Determine the [x, y] coordinate at the center of the cell enclosing the given text.  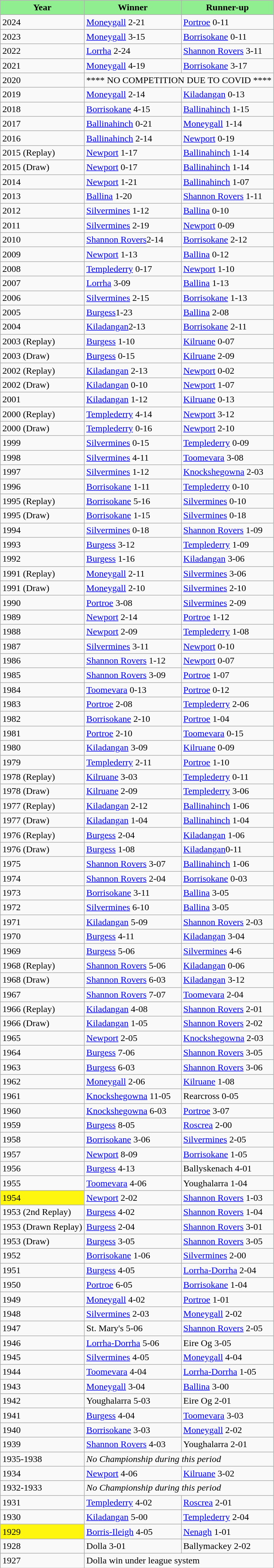
Portroe 1-07 [228, 675]
1935-1938 [42, 1459]
Shannon Rovers 3-07 [133, 864]
Borrisokane 1-15 [133, 516]
2020 [42, 80]
2006 [42, 298]
Winner [133, 8]
Ballina 3-00 [228, 1386]
1977 (Draw) [42, 820]
Burgess 4-02 [133, 1212]
1972 [42, 908]
Silvermines 2-03 [133, 1314]
1976 (Replay) [42, 835]
Templederry 2-06 [228, 704]
Shannon Rovers 3-01 [228, 1227]
Moneygall 2-10 [133, 588]
Borrisokane 5-16 [133, 501]
1980 [42, 748]
Shannon Rovers 1-12 [133, 661]
1971 [42, 922]
Shannon Rovers 7-07 [133, 994]
Burgess 1-16 [133, 559]
Youghalarra 2-01 [228, 1444]
Shannon Rovers 4-03 [133, 1444]
Moneygall 2-06 [133, 1081]
Lorrha 3-09 [133, 283]
1996 [42, 487]
2003 (Draw) [42, 356]
Kilruane 0-09 [228, 748]
Moneygall 2-11 [133, 574]
Ballina 0-10 [228, 211]
Kiladangan 5-09 [133, 922]
1950 [42, 1285]
Burgess 8-05 [133, 1125]
1958 [42, 1140]
Lorrha-Dorrha 1-05 [228, 1372]
Ballinahinch 1-15 [228, 109]
Templederry 0-10 [228, 487]
Ballina 1-20 [133, 196]
Newport 0-10 [228, 646]
Moneygall 1-14 [228, 124]
Borrisokane 2-12 [228, 240]
Templederry 0-11 [228, 777]
Borrisokane 3-17 [228, 66]
Newport 0-02 [228, 370]
Newport 1-10 [228, 269]
Ballinahinch 2-14 [133, 138]
1962 [42, 1081]
2023 [42, 37]
Kiladangan0-11 [228, 849]
1976 (Draw) [42, 849]
Portroe 2-08 [133, 704]
Silvermines 4-05 [133, 1358]
Ballina 2-08 [228, 312]
1934 [42, 1473]
Ballinahinch 1-04 [228, 820]
Portroe 1-04 [228, 719]
Shannon Rovers 5-06 [133, 966]
Burgess 3-05 [133, 1241]
Shannon Rovers 3-11 [228, 51]
1960 [42, 1111]
Borrisokane 3-11 [133, 893]
Kiladangan 0-06 [228, 966]
Newport 1-13 [133, 254]
1983 [42, 704]
1982 [42, 719]
Silvermines 2-05 [228, 1140]
Burgess 4-13 [133, 1169]
Burgess 1-10 [133, 341]
Portroe 6-05 [133, 1285]
2022 [42, 51]
Shannon Rovers 1-11 [228, 196]
1994 [42, 530]
Toomevara 3-03 [228, 1415]
1943 [42, 1386]
Newport 2-02 [133, 1198]
Silvermines 2-19 [133, 225]
1970 [42, 937]
1978 (Draw) [42, 791]
Burgess1-23 [133, 312]
Newport 1-21 [133, 182]
Portroe 0-12 [228, 690]
Youghalarra 5-03 [133, 1401]
Borrisokane 1-06 [133, 1256]
Burgess 3-12 [133, 545]
Templederry 2-04 [228, 1517]
Moneygall 4-02 [133, 1299]
Shannon Rovers2-14 [133, 240]
1946 [42, 1343]
Borrisokane 1-13 [228, 298]
1952 [42, 1256]
Newport 1-07 [228, 385]
Burgess 4-04 [133, 1415]
1985 [42, 675]
Toomevara 4-06 [133, 1183]
1991 (Replay) [42, 574]
1975 [42, 864]
2007 [42, 283]
Year [42, 8]
1992 [42, 559]
Eire Og 2-01 [228, 1401]
Newport 0-09 [228, 225]
Newport 0-07 [228, 661]
2009 [42, 254]
Burgess 7-06 [133, 1052]
Burgess 5-06 [133, 951]
Borrisokane 3-03 [133, 1430]
Burgess 4-11 [133, 937]
Templederry 1-08 [228, 631]
1969 [42, 951]
2000 (Replay) [42, 414]
Templederry 4-02 [133, 1502]
Newport 2-09 [133, 631]
Borrisokane 3-06 [133, 1140]
1991 (Draw) [42, 588]
2018 [42, 109]
Eire Og 3-05 [228, 1343]
2015 (Draw) [42, 167]
Templederry 4-14 [133, 414]
Portroe 2-10 [133, 733]
1940 [42, 1430]
Dolla 3-01 [133, 1546]
1981 [42, 733]
1974 [42, 878]
Kiladangan 0-13 [228, 95]
Toomevara 0-13 [133, 690]
1927 [42, 1560]
Silvermines 2-09 [228, 602]
Kiladangan 1-06 [228, 835]
Newport 2-14 [133, 617]
Kiladangan 1-04 [133, 820]
2004 [42, 327]
2011 [42, 225]
Moneygall 3-15 [133, 37]
Lorrha 2-24 [133, 51]
Borrisokane 0-11 [228, 37]
Portroe 1-10 [228, 762]
1948 [42, 1314]
Toomevara 2-04 [228, 994]
Moneygall 4-04 [228, 1358]
Shannon Rovers 1-03 [228, 1198]
1949 [42, 1299]
1954 [42, 1198]
2015 (Replay) [42, 153]
St. Mary's 5-06 [133, 1328]
1953 (Drawn Replay) [42, 1227]
Kilruane 1-08 [228, 1081]
Runner-up [228, 8]
Ballina 1-13 [228, 283]
Borrisokane 2-11 [228, 327]
Kilruane 0-13 [228, 399]
Portroe 3-07 [228, 1111]
Shannon Rovers 6-03 [133, 980]
Templederry 1-09 [228, 545]
Lorrha-Dorrha 2-04 [228, 1270]
Roscrea 2-00 [228, 1125]
Borris-Ileigh 4-05 [133, 1531]
Kiladangan 5-00 [133, 1517]
Shannon Rovers 2-04 [133, 878]
1999 [42, 443]
Silvermines 2-15 [133, 298]
Ballina 0-12 [228, 254]
1953 (Draw) [42, 1241]
2017 [42, 124]
Newport 0-19 [228, 138]
1929 [42, 1531]
Templederry 0-17 [133, 269]
Ballinahinch 1-07 [228, 182]
Toomevara 3-08 [228, 458]
1945 [42, 1358]
Shannon Rovers 3-09 [133, 675]
Borrisokane 4-15 [133, 109]
**** NO COMPETITION DUE TO COVID **** [179, 80]
Kiladangan 1-05 [133, 1023]
Shannon Rovers 3-06 [228, 1067]
Templederry 0-09 [228, 443]
Kiladangan 3-09 [133, 748]
Roscrea 2-01 [228, 1502]
Newport 2-05 [133, 1038]
1989 [42, 617]
2012 [42, 211]
1990 [42, 602]
2005 [42, 312]
2013 [42, 196]
Ballinahinch 0-21 [133, 124]
1966 (Draw) [42, 1023]
Portroe 0-11 [228, 22]
Kiladangan 3-12 [228, 980]
1993 [42, 545]
1995 (Draw) [42, 516]
Lorrha-Dorrha 5-06 [133, 1343]
Kiladangan 1-12 [133, 399]
Silvermines 6-10 [133, 908]
1978 (Replay) [42, 777]
Silvermines 4-6 [228, 951]
Templederry 2-11 [133, 762]
2000 (Draw) [42, 429]
Silvermines 3-11 [133, 646]
Dolla win under league system [179, 1560]
2002 (Replay) [42, 370]
Borrisokane 1-04 [228, 1285]
1967 [42, 994]
1957 [42, 1154]
Templederry 3-06 [228, 791]
Knockshegowna 11-05 [133, 1096]
Kiladangan2-13 [133, 327]
1986 [42, 661]
Shannon Rovers 2-05 [228, 1328]
Moneygall 4-19 [133, 66]
1961 [42, 1096]
Rearcross 0-05 [228, 1096]
1932-1933 [42, 1488]
1968 (Replay) [42, 966]
1995 (Replay) [42, 501]
1942 [42, 1401]
1955 [42, 1183]
Moneygall 3-04 [133, 1386]
Kilruane 3-03 [133, 777]
1966 (Replay) [42, 1009]
Borrisokane 2-10 [133, 719]
1973 [42, 893]
Kiladangan 0-10 [133, 385]
Moneygall 2-21 [133, 22]
Toomevara 0-15 [228, 733]
Burgess 0-15 [133, 356]
Templederry 0-16 [133, 429]
Moneygall 2-14 [133, 95]
2001 [42, 399]
1984 [42, 690]
Portroe 3-08 [133, 602]
1956 [42, 1169]
2003 (Replay) [42, 341]
Portroe 1-12 [228, 617]
Kiladangan 2-12 [133, 806]
1941 [42, 1415]
Portroe 1-01 [228, 1299]
Shannon Rovers 2-03 [228, 922]
Silvermines 4-11 [133, 458]
Newport 3-12 [228, 414]
1979 [42, 762]
Burgess 1-08 [133, 849]
Ballyskenach 4-01 [228, 1169]
1939 [42, 1444]
1951 [42, 1270]
2019 [42, 95]
2010 [42, 240]
Newport 2-10 [228, 429]
1998 [42, 458]
Newport 4-06 [133, 1473]
Silvermines 0-10 [228, 501]
1928 [42, 1546]
Shannon Rovers 2-02 [228, 1023]
1997 [42, 472]
1965 [42, 1038]
1959 [42, 1125]
Silvermines 3-06 [228, 574]
1987 [42, 646]
Burgess 6-03 [133, 1067]
2024 [42, 22]
1968 (Draw) [42, 980]
Silvermines 2-00 [228, 1256]
Borrisokane 1-11 [133, 487]
1947 [42, 1328]
Borrisokane 0-03 [228, 878]
Shannon Rovers 1-09 [228, 530]
Burgess 4-05 [133, 1270]
2014 [42, 182]
Ballymackey 2-02 [228, 1546]
Shannon Rovers 1-04 [228, 1212]
1953 (2nd Replay) [42, 1212]
Newport 8-09 [133, 1154]
Silvermines 2-10 [228, 588]
1963 [42, 1067]
Shannon Rovers 2-01 [228, 1009]
1944 [42, 1372]
Toomevara 4-04 [133, 1372]
Youghalarra 1-04 [228, 1183]
Nenagh 1-01 [228, 1531]
Knockshegowna 6-03 [133, 1111]
1988 [42, 631]
2016 [42, 138]
2002 (Draw) [42, 385]
Kiladangan 3-06 [228, 559]
1931 [42, 1502]
Kilruane 3-02 [228, 1473]
1930 [42, 1517]
Kiladangan 3-04 [228, 937]
Kiladangan 2-13 [133, 370]
1977 (Replay) [42, 806]
2008 [42, 269]
1964 [42, 1052]
Newport 1-17 [133, 153]
Borrisokane 1-05 [228, 1154]
Kilruane 0-07 [228, 341]
Kiladangan 4-08 [133, 1009]
2021 [42, 66]
Silvermines 0-15 [133, 443]
Newport 0-17 [133, 167]
